Return the [x, y] coordinate for the center point of the cell that contains the specified text.  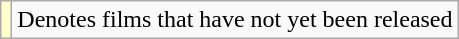
Denotes films that have not yet been released [235, 20]
